Search for the cell housing the specified text and yield its [X, Y] center coordinate. 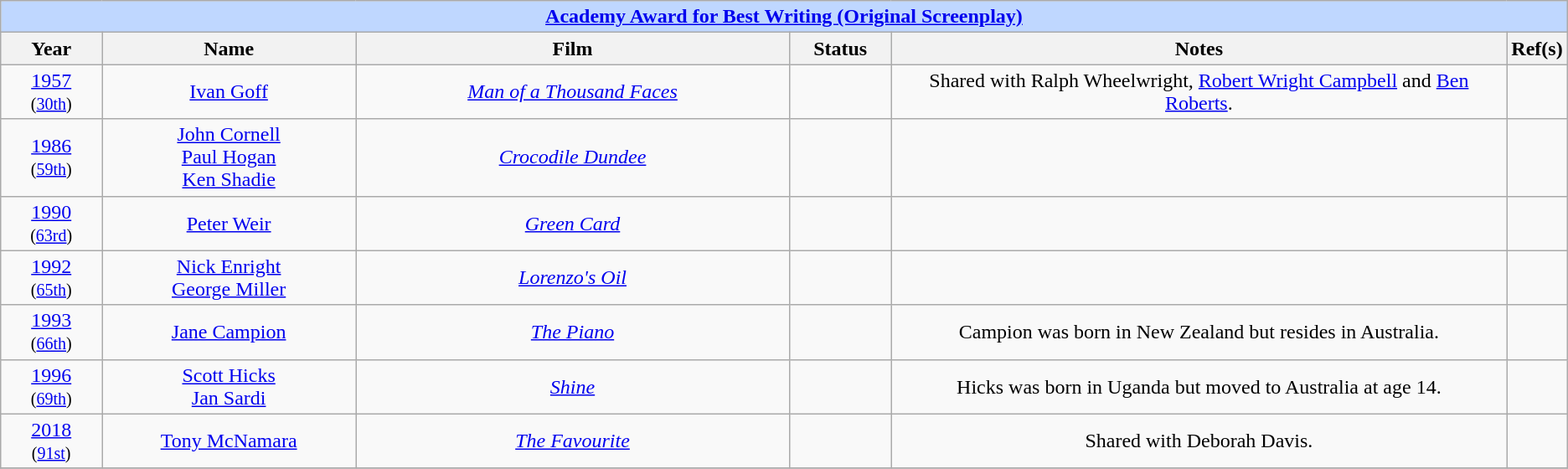
Lorenzo's Oil [573, 278]
1996(69th) [52, 387]
Jane Campion [230, 332]
Ivan Goff [230, 92]
Campion was born in New Zealand but resides in Australia. [1199, 332]
1986 (59th) [52, 157]
The Favourite [573, 441]
2018(91st) [52, 441]
Tony McNamara [230, 441]
John CornellPaul HoganKen Shadie [230, 157]
1957 (30th) [52, 92]
Status [840, 49]
Shine [573, 387]
Shared with Deborah Davis. [1199, 441]
Scott HicksJan Sardi [230, 387]
Crocodile Dundee [573, 157]
1993(66th) [52, 332]
1990(63rd) [52, 223]
Man of a Thousand Faces [573, 92]
The Piano [573, 332]
Notes [1199, 49]
Ref(s) [1537, 49]
Shared with Ralph Wheelwright, Robert Wright Campbell and Ben Roberts. [1199, 92]
Green Card [573, 223]
Name [230, 49]
Film [573, 49]
Peter Weir [230, 223]
Year [52, 49]
Nick EnrightGeorge Miller [230, 278]
Hicks was born in Uganda but moved to Australia at age 14. [1199, 387]
1992(65th) [52, 278]
Academy Award for Best Writing (Original Screenplay) [784, 17]
